Detect which cell encompasses the target text, then output its [x, y] center coordinate. 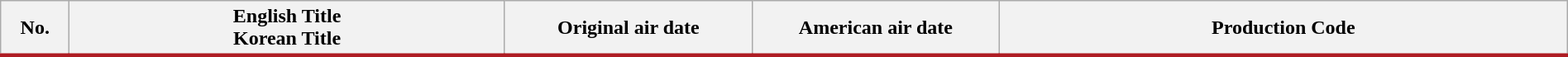
Original air date [629, 28]
English TitleKorean Title [288, 28]
American air date [875, 28]
Production Code [1284, 28]
No. [35, 28]
